Capture the cell that displays the provided text and extract its [x, y] central coordinate. 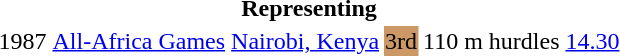
All-Africa Games [139, 41]
Nairobi, Kenya [306, 41]
110 m hurdles [492, 41]
3rd [402, 41]
